Search for the cell housing the specified text and yield its (X, Y) center coordinate. 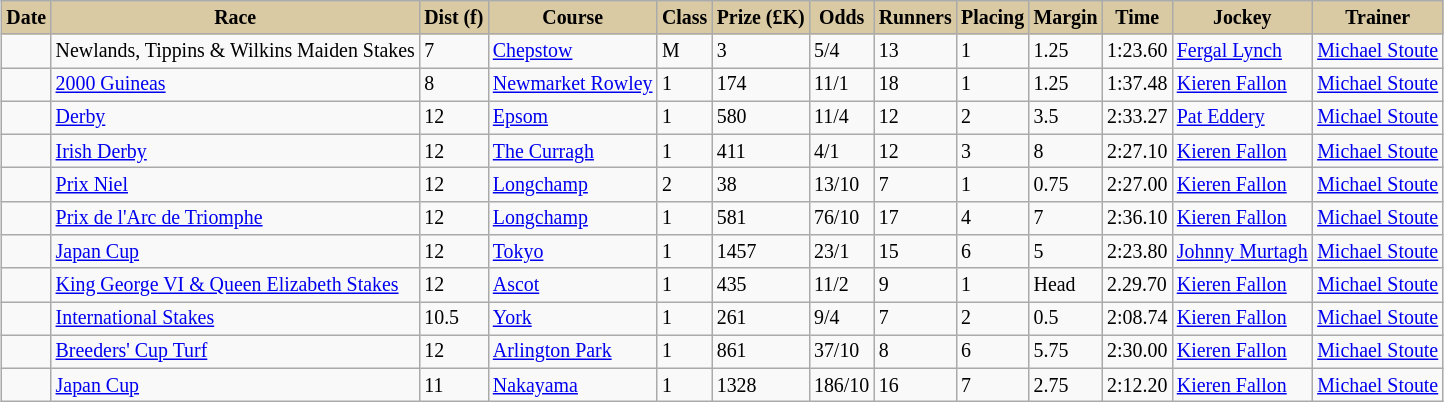
Ascot (572, 284)
13 (915, 50)
1457 (760, 252)
23/1 (842, 252)
2:36.10 (1137, 218)
Prix Niel (236, 184)
5 (1066, 252)
76/10 (842, 218)
10.5 (454, 318)
Class (684, 18)
9/4 (842, 318)
861 (760, 352)
2000 Guineas (236, 84)
13/10 (842, 184)
17 (915, 218)
38 (760, 184)
Pat Eddery (1242, 118)
M (684, 50)
Margin (1066, 18)
Race (236, 18)
1:23.60 (1137, 50)
411 (760, 152)
37/10 (842, 352)
5/4 (842, 50)
Head (1066, 284)
Time (1137, 18)
Irish Derby (236, 152)
435 (760, 284)
18 (915, 84)
580 (760, 118)
Date (26, 18)
2.75 (1066, 386)
11/2 (842, 284)
0.5 (1066, 318)
5.75 (1066, 352)
Runners (915, 18)
Arlington Park (572, 352)
261 (760, 318)
3.5 (1066, 118)
The Curragh (572, 152)
2:33.27 (1137, 118)
1328 (760, 386)
Course (572, 18)
Trainer (1377, 18)
11/1 (842, 84)
Johnny Murtagh (1242, 252)
581 (760, 218)
King George VI & Queen Elizabeth Stakes (236, 284)
1:37.48 (1137, 84)
Dist (f) (454, 18)
Nakayama (572, 386)
9 (915, 284)
2.29.70 (1137, 284)
4/1 (842, 152)
Newlands, Tippins & Wilkins Maiden Stakes (236, 50)
11/4 (842, 118)
2:12.20 (1137, 386)
Prix de l'Arc de Triomphe (236, 218)
4 (992, 218)
2:30.00 (1137, 352)
Epsom (572, 118)
York (572, 318)
Placing (992, 18)
Jockey (1242, 18)
Prize (£K) (760, 18)
186/10 (842, 386)
2:23.80 (1137, 252)
Tokyo (572, 252)
Odds (842, 18)
2:27.00 (1137, 184)
Derby (236, 118)
Newmarket Rowley (572, 84)
2:27.10 (1137, 152)
International Stakes (236, 318)
11 (454, 386)
0.75 (1066, 184)
Fergal Lynch (1242, 50)
16 (915, 386)
2:08.74 (1137, 318)
Chepstow (572, 50)
174 (760, 84)
15 (915, 252)
Breeders' Cup Turf (236, 352)
